From the cell containing the given text, extract its center point as (X, Y) coordinate. 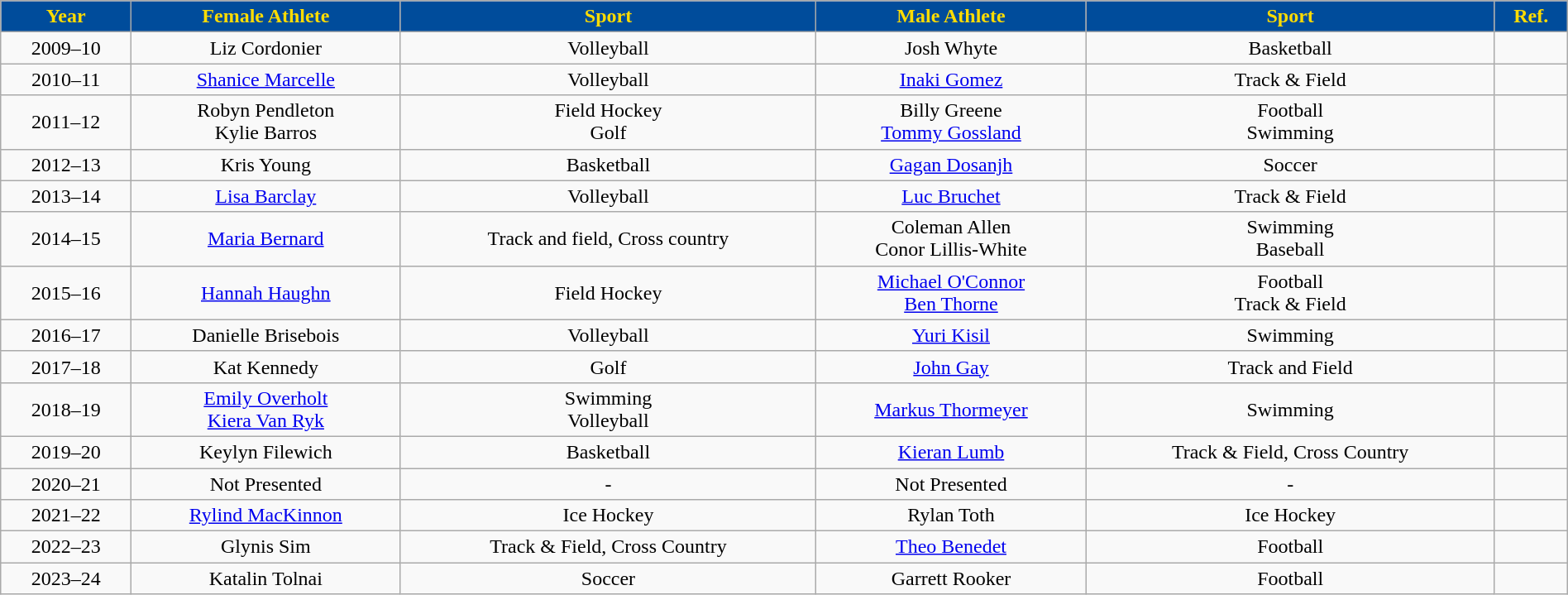
Theo Benedet (951, 547)
Kieran Lumb (951, 452)
Garrett Rooker (951, 578)
Ref. (1531, 17)
2012–13 (66, 165)
Emily OverholtKiera Van Ryk (266, 409)
Kat Kennedy (266, 367)
FootballSwimming (1290, 122)
Yuri Kisil (951, 335)
2018–19 (66, 409)
2011–12 (66, 122)
2020–21 (66, 484)
Rylan Toth (951, 516)
2013–14 (66, 196)
Coleman AllenConor Lillis-White (951, 238)
Glynis Sim (266, 547)
Female Athlete (266, 17)
Rylind MacKinnon (266, 516)
2022–23 (66, 547)
SwimmingBaseball (1290, 238)
Lisa Barclay (266, 196)
Inaki Gomez (951, 79)
Hannah Haughn (266, 293)
Josh Whyte (951, 48)
Track and field, Cross country (609, 238)
2019–20 (66, 452)
2014–15 (66, 238)
Shanice Marcelle (266, 79)
2016–17 (66, 335)
Male Athlete (951, 17)
John Gay (951, 367)
Danielle Brisebois (266, 335)
Liz Cordonier (266, 48)
Billy GreeneTommy Gossland (951, 122)
Field HockeyGolf (609, 122)
2017–18 (66, 367)
FootballTrack & Field (1290, 293)
Gagan Dosanjh (951, 165)
Golf (609, 367)
Year (66, 17)
2015–16 (66, 293)
Kris Young (266, 165)
Markus Thormeyer (951, 409)
Luc Bruchet (951, 196)
Field Hockey (609, 293)
Michael O'ConnorBen Thorne (951, 293)
Track and Field (1290, 367)
2010–11 (66, 79)
2009–10 (66, 48)
Katalin Tolnai (266, 578)
Robyn PendletonKylie Barros (266, 122)
Maria Bernard (266, 238)
SwimmingVolleyball (609, 409)
2021–22 (66, 516)
Keylyn Filewich (266, 452)
2023–24 (66, 578)
